Extract the [x, y] coordinate from the center of the cell holding the provided text.  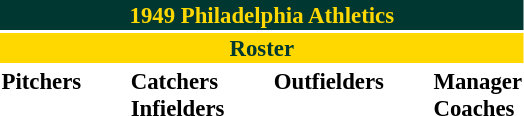
1949 Philadelphia Athletics [262, 15]
Roster [262, 48]
